Identify which cell holds the provided text, then report its [x, y] central coordinate. 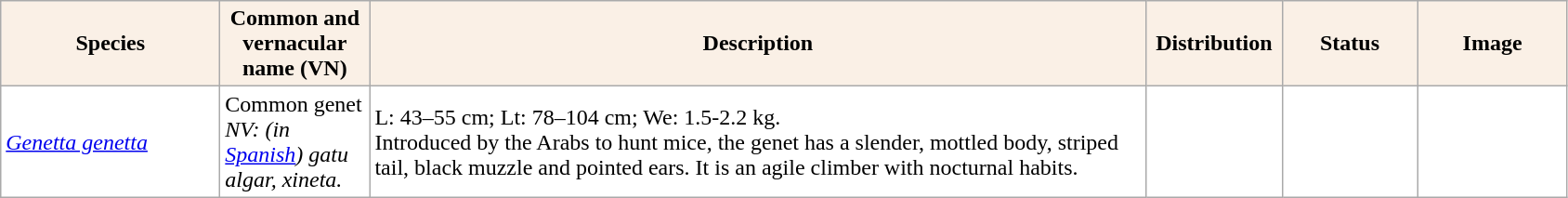
Species [111, 44]
Common and vernacular name (VN) [295, 44]
Description [758, 44]
Image [1492, 44]
Genetta genetta [111, 141]
Common genetNV: (in Spanish) gatu algar, xineta. [295, 141]
Distribution [1214, 44]
Status [1350, 44]
